Pinpoint the cell where the given text exists, returning its (X, Y) midpoint coordinate. 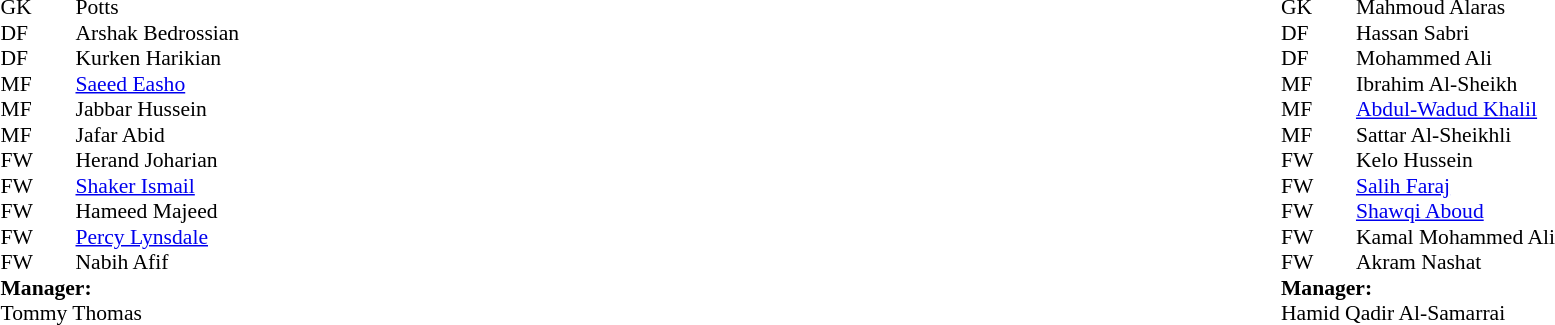
Nabih Afif (158, 263)
Herand Joharian (158, 161)
Percy Lynsdale (158, 237)
Hassan Sabri (1456, 33)
Akram Nashat (1456, 263)
Hameed Majeed (158, 211)
Jabbar Hussein (158, 109)
Jafar Abid (158, 135)
Kamal Mohammed Ali (1456, 237)
Arshak Bedrossian (158, 33)
Shaker Ismail (158, 186)
Kelo Hussein (1456, 161)
Kurken Harikian (158, 59)
Sattar Al-Sheikhli (1456, 135)
Saeed Easho (158, 84)
Abdul-Wadud Khalil (1456, 109)
Shawqi Aboud (1456, 211)
Ibrahim Al-Sheikh (1456, 84)
Mohammed Ali (1456, 59)
Salih Faraj (1456, 186)
